Pinpoint the cell where the given text exists, returning its (x, y) midpoint coordinate. 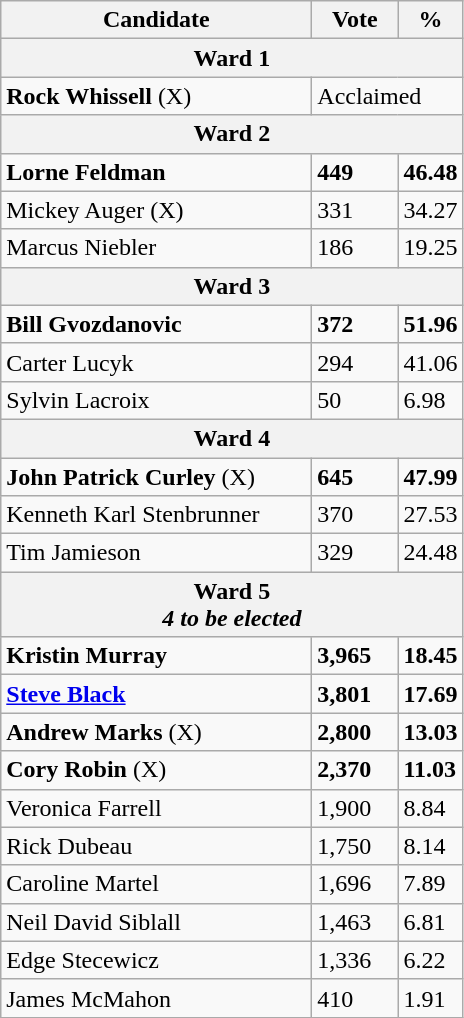
410 (355, 998)
1.91 (430, 998)
6.98 (430, 400)
34.27 (430, 210)
645 (355, 477)
Sylvin Lacroix (156, 400)
1,696 (355, 884)
41.06 (430, 362)
2,800 (355, 732)
Marcus Niebler (156, 248)
Ward 4 (232, 438)
1,336 (355, 960)
11.03 (430, 770)
449 (355, 172)
47.99 (430, 477)
Acclaimed (388, 96)
3,965 (355, 656)
6.81 (430, 922)
Lorne Feldman (156, 172)
Tim Jamieson (156, 553)
Ward 1 (232, 58)
Edge Stecewicz (156, 960)
3,801 (355, 694)
2,370 (355, 770)
Steve Black (156, 694)
17.69 (430, 694)
Kenneth Karl Stenbrunner (156, 515)
Candidate (156, 20)
6.22 (430, 960)
Carter Lucyk (156, 362)
51.96 (430, 324)
James McMahon (156, 998)
Rock Whissell (X) (156, 96)
Cory Robin (X) (156, 770)
331 (355, 210)
13.03 (430, 732)
46.48 (430, 172)
Neil David Siblall (156, 922)
1,463 (355, 922)
8.14 (430, 846)
John Patrick Curley (X) (156, 477)
Ward 3 (232, 286)
Caroline Martel (156, 884)
294 (355, 362)
1,900 (355, 808)
Rick Dubeau (156, 846)
8.84 (430, 808)
Vote (355, 20)
329 (355, 553)
18.45 (430, 656)
1,750 (355, 846)
7.89 (430, 884)
Veronica Farrell (156, 808)
Mickey Auger (X) (156, 210)
Ward 5 4 to be elected (232, 604)
Kristin Murray (156, 656)
50 (355, 400)
27.53 (430, 515)
Ward 2 (232, 134)
% (430, 20)
19.25 (430, 248)
24.48 (430, 553)
186 (355, 248)
Andrew Marks (X) (156, 732)
370 (355, 515)
372 (355, 324)
Bill Gvozdanovic (156, 324)
